Detect which cell encompasses the target text, then output its (x, y) center coordinate. 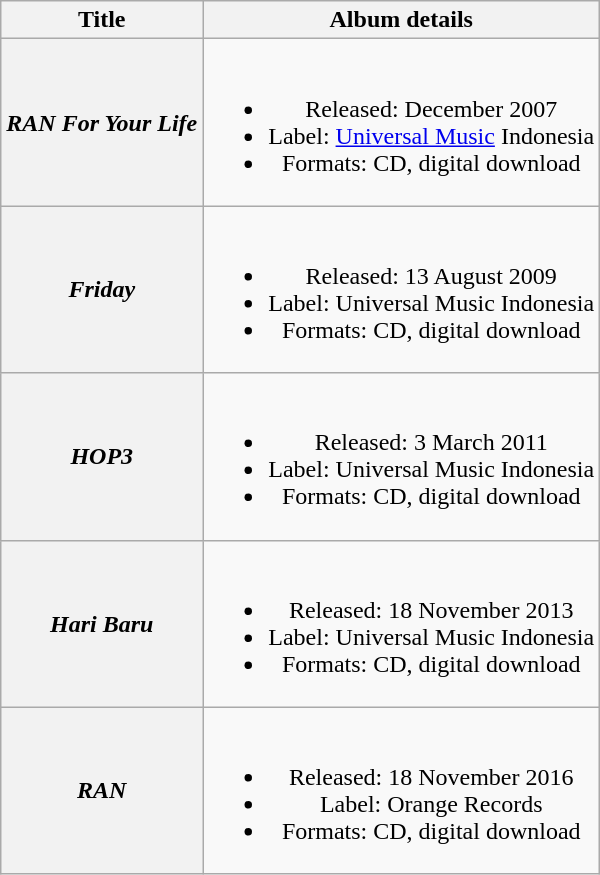
Released: 13 August 2009Label: Universal Music IndonesiaFormats: CD, digital download (402, 290)
Released: 18 November 2016Label: Orange RecordsFormats: CD, digital download (402, 790)
Hari Baru (102, 624)
RAN (102, 790)
HOP3 (102, 456)
Friday (102, 290)
Released: 18 November 2013Label: Universal Music IndonesiaFormats: CD, digital download (402, 624)
Album details (402, 20)
Title (102, 20)
Released: 3 March 2011Label: Universal Music IndonesiaFormats: CD, digital download (402, 456)
Released: December 2007Label: Universal Music IndonesiaFormats: CD, digital download (402, 122)
RAN For Your Life (102, 122)
